Pinpoint the cell where the given text exists, returning its [x, y] midpoint coordinate. 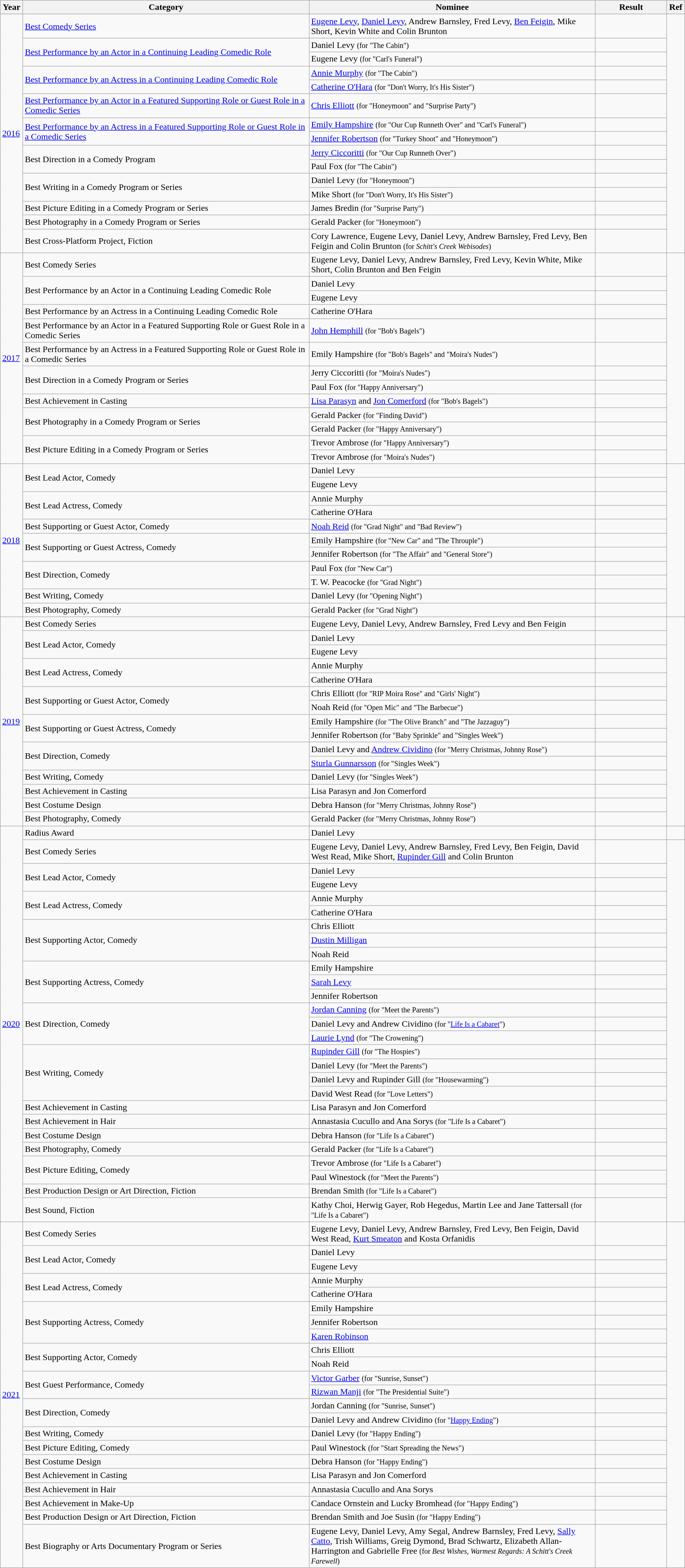
Trevor Ambrose (for "Life Is a Cabaret") [452, 1163]
2021 [12, 1395]
Debra Hanson (for "Merry Christmas, Johnny Rose") [452, 805]
Paul Fox (for "Happy Anniversary") [452, 387]
2019 [12, 721]
Eugene Levy (for "Carl's Funeral") [452, 59]
Best Biography or Arts Documentary Program or Series [166, 1546]
Candace Ornstein and Lucky Bromhead (for "Happy Ending") [452, 1503]
2017 [12, 358]
Chris Elliott (for "Honeymoon" and "Surprise Party") [452, 105]
Eugene Levy, Daniel Levy, Andrew Barnsley, Fred Levy and Ben Feigin [452, 624]
John Hemphill (for "Bob's Bagels") [452, 330]
Best Cross-Platform Project, Fiction [166, 241]
Paul Winestock (for "Start Spreading the News") [452, 1448]
Brendan Smith (for "Life Is a Cabaret") [452, 1191]
Sturla Gunnarsson (for "Singles Week") [452, 763]
Mike Short (for "Don't Worry, It's His Sister") [452, 194]
Dustin Milligan [452, 940]
2018 [12, 540]
Trevor Ambrose (for "Happy Anniversary") [452, 443]
Annastasia Cucullo and Ana Sorys [452, 1489]
James Bredin (for "Surprise Party") [452, 208]
Brendan Smith and Joe Susin (for "Happy Ending") [452, 1517]
2020 [12, 1024]
Gerald Packer (for "Life Is a Cabaret") [452, 1149]
Result [631, 7]
Noah Reid (for "Grad Night" and "Bad Review") [452, 526]
Best Guest Performance, Comedy [166, 1385]
Year [12, 7]
Jennifer Robertson (for "The Affair" and "General Store") [452, 554]
Radius Award [166, 833]
Best Direction in a Comedy Program or Series [166, 380]
Rizwan Manji (for "The Presidential Suite") [452, 1392]
Daniel Levy and Andrew Cividino (for "Merry Christmas, Johnny Rose") [452, 749]
Jennifer Robertson (for "Turkey Shoot" and "Honeymoon") [452, 138]
Emily Hampshire (for "Bob's Bagels" and "Moira's Nudes") [452, 354]
Gerald Packer (for "Happy Anniversary") [452, 429]
David West Read (for "Love Letters") [452, 1093]
Paul Winestock (for "Meet the Parents") [452, 1177]
Best Achievement in Make-Up [166, 1503]
Rupinder Gill (for "The Hospies") [452, 1052]
Gerald Packer (for "Honeymoon") [452, 222]
Sarah Levy [452, 982]
Karen Robinson [452, 1336]
Daniel Levy (for "The Cabin") [452, 45]
Best Writing in a Comedy Program or Series [166, 187]
Paul Fox (for "New Car") [452, 568]
Best Sound, Fiction [166, 1210]
Victor Garber (for "Sunrise, Sunset") [452, 1378]
Daniel Levy and Andrew Cividino (for "Life Is a Cabaret") [452, 1024]
Daniel Levy (for "Happy Ending") [452, 1434]
Daniel Levy (for "Opening Night") [452, 596]
Best Direction in a Comedy Program [166, 159]
Daniel Levy (for "Honeymoon") [452, 180]
Kathy Choi, Herwig Gayer, Rob Hegedus, Martin Lee and Jane Tattersall (for "Life Is a Cabaret") [452, 1210]
Gerald Packer (for "Grad Night") [452, 610]
Eugene Levy, Daniel Levy, Andrew Barnsley, Fred Levy, Kevin White, Mike Short, Colin Brunton and Ben Feigin [452, 265]
Annastasia Cucullo and Ana Sorys (for "Life Is a Cabaret") [452, 1121]
Eugene Levy, Daniel Levy, Andrew Barnsley, Fred Levy, Ben Feigin, David West Read, Kurt Smeaton and Kosta Orfanidis [452, 1233]
Gerald Packer (for "Finding David") [452, 415]
Trevor Ambrose (for "Moira's Nudes") [452, 456]
Laurie Lynd (for "The Crowening") [452, 1038]
Nominee [452, 7]
Gerald Packer (for "Merry Christmas, Johnny Rose") [452, 819]
Emily Hampshire (for "The Olive Branch" and "The Jazzaguy") [452, 721]
Eugene Levy, Daniel Levy, Andrew Barnsley, Fred Levy, Ben Feigin, David West Read, Mike Short, Rupinder Gill and Colin Brunton [452, 851]
T. W. Peacocke (for "Grad Night") [452, 582]
Debra Hanson (for "Life Is a Cabaret") [452, 1135]
Cory Lawrence, Eugene Levy, Daniel Levy, Andrew Barnsley, Fred Levy, Ben Feigin and Colin Brunton (for Schitt's Creek Webisodes) [452, 241]
Daniel Levy (for "Singles Week") [452, 777]
Jennifer Robertson (for "Baby Sprinkle" and "Singles Week") [452, 735]
Annie Murphy (for "The Cabin") [452, 73]
Lisa Parasyn and Jon Comerford (for "Bob's Bagels") [452, 401]
Debra Hanson (for "Happy Ending") [452, 1461]
2016 [12, 134]
Daniel Levy and Andrew Cividino (for "Happy Ending") [452, 1420]
Category [166, 7]
Jerry Ciccoritti (for "Moira's Nudes") [452, 373]
Daniel Levy and Rupinder Gill (for "Housewarming") [452, 1079]
Emily Hampshire (for "New Car" and "The Throuple") [452, 540]
Jerry Ciccoritti (for "Our Cup Runneth Over") [452, 152]
Ref [675, 7]
Eugene Levy, Daniel Levy, Andrew Barnsley, Fred Levy, Ben Feigin, Mike Short, Kevin White and Colin Brunton [452, 26]
Noah Reid (for "Open Mic" and "The Barbecue") [452, 708]
Emily Hampshire (for "Our Cup Runneth Over" and "Carl's Funeral") [452, 124]
Daniel Levy (for "Meet the Parents") [452, 1065]
Catherine O'Hara (for "Don't Worry, It's His Sister") [452, 87]
Chris Elliott (for "RIP Moira Rose" and "Girls' Night") [452, 694]
Paul Fox (for "The Cabin") [452, 166]
Jordan Canning (for "Meet the Parents") [452, 1010]
Jordan Canning (for "Sunrise, Sunset") [452, 1406]
